Detect which cell encompasses the target text, then output its (X, Y) center coordinate. 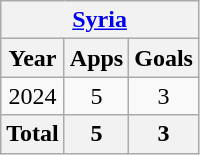
Total (33, 134)
2024 (33, 96)
Goals (164, 58)
Apps (96, 58)
Syria (100, 20)
Year (33, 58)
